Provide the (x, y) coordinate of the cell's center where the given text is located.  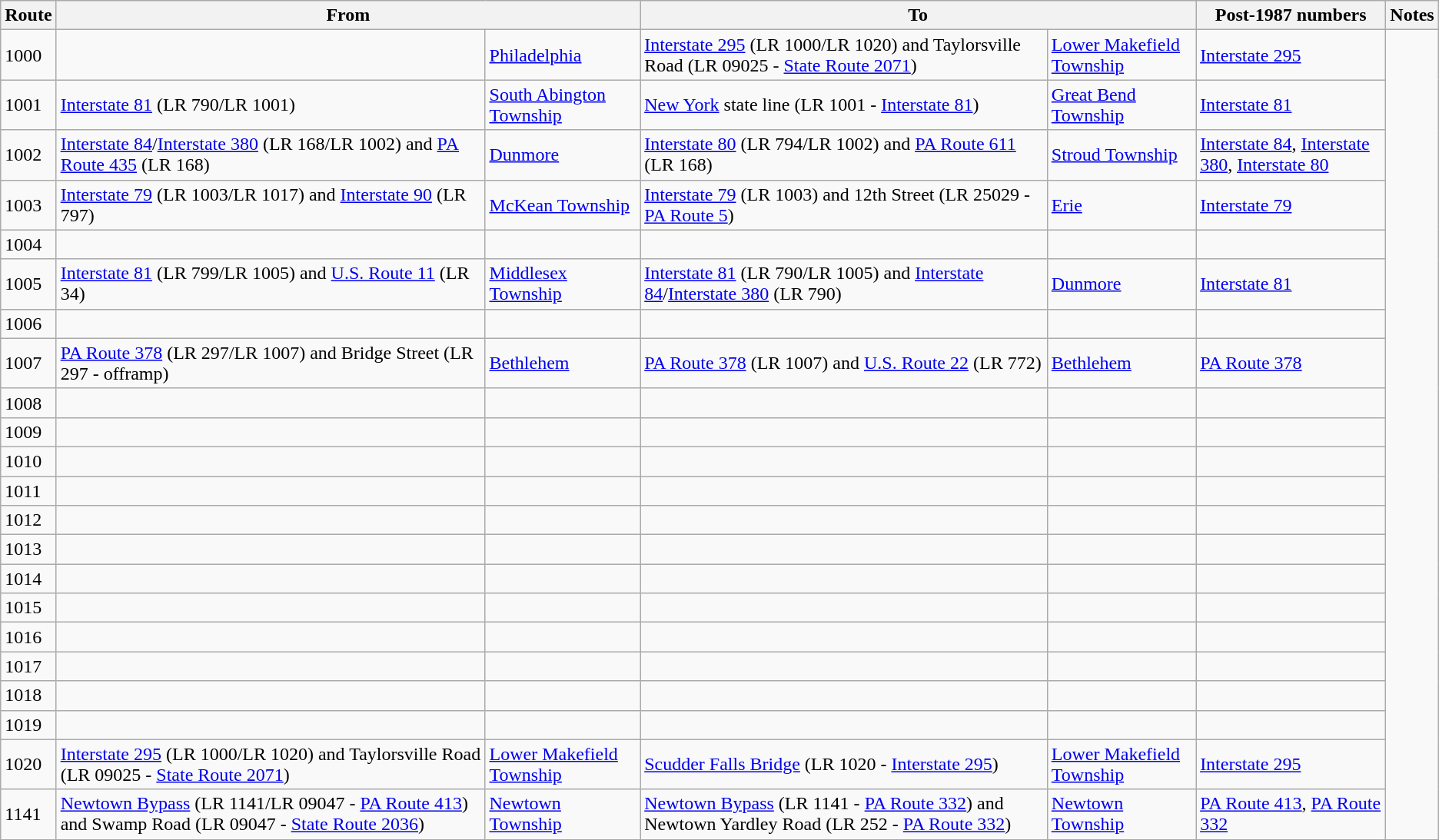
1141 (28, 815)
1003 (28, 204)
1012 (28, 520)
PA Route 378 (LR 297/LR 1007) and Bridge Street (LR 297 - offramp) (271, 363)
Interstate 79 (LR 1003) and 12th Street (LR 25029 - PA Route 5) (844, 204)
1019 (28, 725)
1002 (28, 155)
Newtown Bypass (LR 1141 - PA Route 332) and Newtown Yardley Road (LR 252 - PA Route 332) (844, 815)
1001 (28, 105)
1006 (28, 324)
1013 (28, 549)
Interstate 84/Interstate 380 (LR 168/LR 1002) and PA Route 435 (LR 168) (271, 155)
1020 (28, 764)
1009 (28, 432)
Interstate 81 (LR 790/LR 1001) (271, 105)
South Abington Township (563, 105)
Philadelphia (563, 55)
PA Route 378 (LR 1007) and U.S. Route 22 (LR 772) (844, 363)
1011 (28, 491)
Interstate 81 (LR 799/LR 1005) and U.S. Route 11 (LR 34) (271, 284)
1018 (28, 696)
1015 (28, 608)
Post-1987 numbers (1291, 15)
1000 (28, 55)
Newtown Bypass (LR 1141/LR 09047 - PA Route 413) and Swamp Road (LR 09047 - State Route 2036) (271, 815)
Notes (1412, 15)
Interstate 79 (1291, 204)
1005 (28, 284)
McKean Township (563, 204)
Great Bend Township (1121, 105)
Stroud Township (1121, 155)
Route (28, 15)
Interstate 80 (LR 794/LR 1002) and PA Route 611 (LR 168) (844, 155)
1007 (28, 363)
1008 (28, 403)
Erie (1121, 204)
Interstate 84, Interstate 380, Interstate 80 (1291, 155)
1010 (28, 461)
Interstate 81 (LR 790/LR 1005) and Interstate 84/Interstate 380 (LR 790) (844, 284)
PA Route 413, PA Route 332 (1291, 815)
1014 (28, 579)
1016 (28, 637)
Scudder Falls Bridge (LR 1020 - Interstate 295) (844, 764)
From (348, 15)
New York state line (LR 1001 - Interstate 81) (844, 105)
1004 (28, 244)
1017 (28, 666)
PA Route 378 (1291, 363)
To (918, 15)
Middlesex Township (563, 284)
Interstate 79 (LR 1003/LR 1017) and Interstate 90 (LR 797) (271, 204)
